Search for the cell housing the specified text and yield its (X, Y) center coordinate. 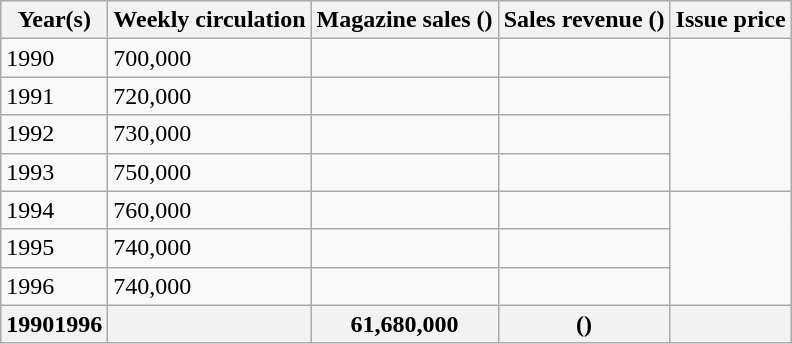
1990 (54, 58)
730,000 (210, 134)
1993 (54, 172)
61,680,000 (404, 324)
1995 (54, 248)
720,000 (210, 96)
700,000 (210, 58)
Year(s) (54, 20)
() (584, 324)
Issue price (730, 20)
Weekly circulation (210, 20)
1992 (54, 134)
750,000 (210, 172)
1991 (54, 96)
760,000 (210, 210)
1996 (54, 286)
1994 (54, 210)
Sales revenue () (584, 20)
19901996 (54, 324)
Magazine sales () (404, 20)
